Identify which cell holds the provided text, then report its (x, y) central coordinate. 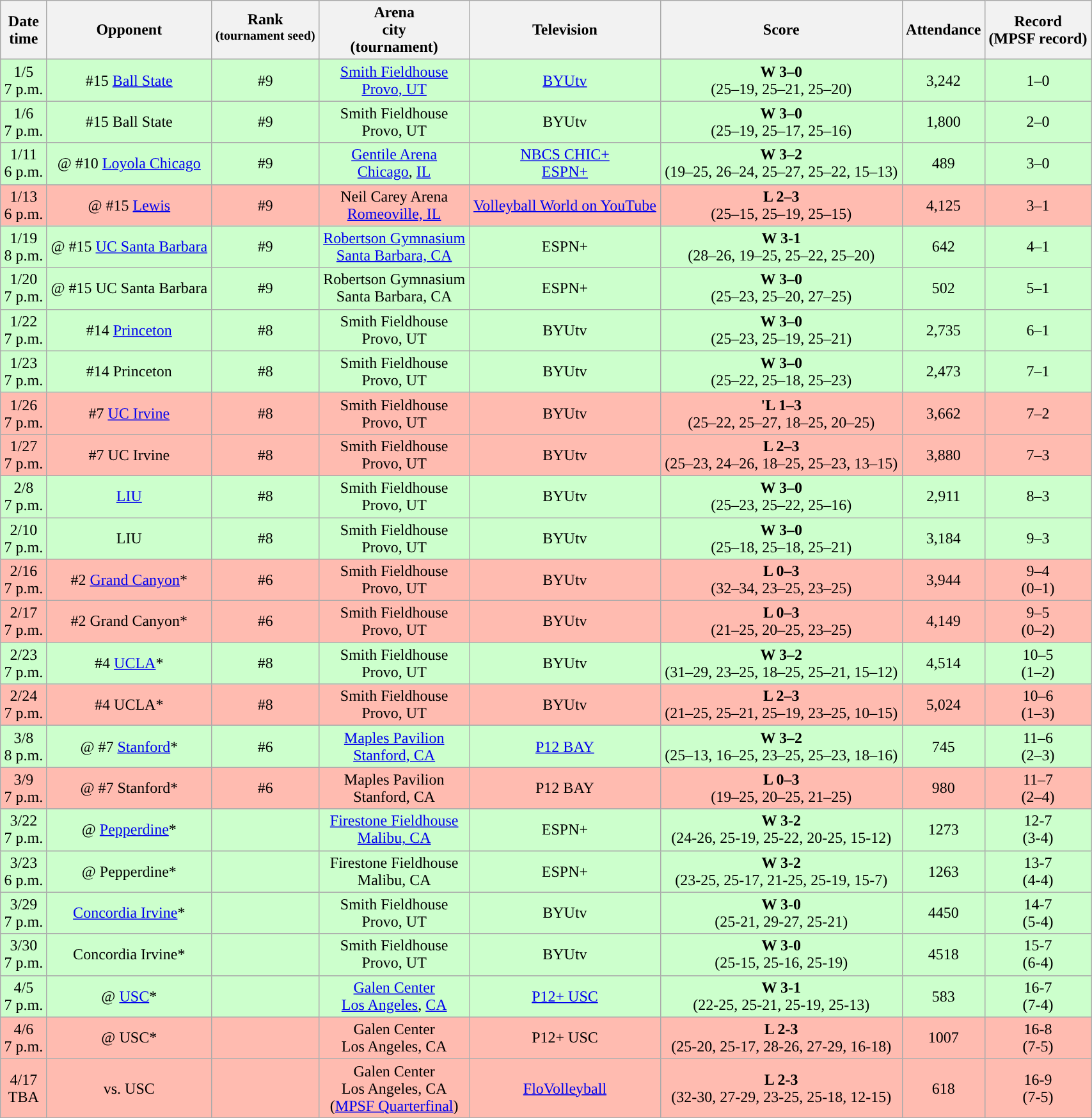
3/297 p.m. (24, 913)
4,149 (943, 622)
15-7(6-4) (1038, 955)
9–4(0–1) (1038, 580)
745 (943, 746)
1/207 p.m. (24, 288)
Record(MPSF record) (1038, 30)
8–3 (1038, 497)
16-7(7-4) (1038, 996)
Galen CenterLos Angeles, CA(MPSF Quarterfinal) (394, 1088)
3,880 (943, 454)
10–5(1–2) (1038, 663)
2/247 p.m. (24, 705)
@ #15 Lewis (129, 205)
3,662 (943, 413)
'L 1–3 (25–22, 25–27, 18–25, 20–25) (781, 413)
7–1 (1038, 371)
W 3–0 (25–23, 25–22, 25–16) (781, 497)
L 2–3 (21–25, 25–21, 25–19, 23–25, 10–15) (781, 705)
16-9(7-5) (1038, 1088)
3/236 p.m. (24, 872)
618 (943, 1088)
1/136 p.m. (24, 205)
vs. USC (129, 1088)
W 3–0(25–19, 25–17, 25–16) (781, 122)
L 0–3 (32–34, 23–25, 23–25) (781, 580)
3/88 p.m. (24, 746)
4518 (943, 955)
W 3–0 (25–23, 25–19, 25–21) (781, 330)
Rank(tournament seed) (265, 30)
9–5(0–2) (1038, 622)
583 (943, 996)
2–0 (1038, 122)
1/267 p.m. (24, 413)
1/116 p.m. (24, 164)
2,735 (943, 330)
7–2 (1038, 413)
1/227 p.m. (24, 330)
4/17TBA (24, 1088)
11–7(2–4) (1038, 788)
W 3–2(25–13, 16–25, 23–25, 25–23, 18–16) (781, 746)
L 2–3 (25–23, 24–26, 18–25, 25–23, 13–15) (781, 454)
W 3–0 (25–22, 25–18, 25–23) (781, 371)
10–6(1–3) (1038, 705)
4450 (943, 913)
4/57 p.m. (24, 996)
Volleyball World on YouTube (566, 205)
4,125 (943, 205)
2/177 p.m. (24, 622)
3,944 (943, 580)
W 3-0(25-21, 29-27, 25-21) (781, 913)
1007 (943, 1038)
4–1 (1038, 247)
3/97 p.m. (24, 788)
Attendance (943, 30)
W 3-0(25-15, 25-16, 25-19) (781, 955)
3,184 (943, 538)
L 0–3(19–25, 20–25, 21–25) (781, 788)
9–3 (1038, 538)
Opponent (129, 30)
L 2–3(25–15, 25–19, 25–15) (781, 205)
L 2-3(32-30, 27-29, 23-25, 25-18, 12-15) (781, 1088)
FloVolleyball (566, 1088)
6–1 (1038, 330)
12-7(3-4) (1038, 829)
NBCS CHIC+ESPN+ (566, 164)
W 3–2 (31–29, 23–25, 18–25, 25–21, 15–12) (781, 663)
1273 (943, 829)
7–3 (1038, 454)
1/198 p.m. (24, 247)
4/67 p.m. (24, 1038)
14-7(5-4) (1038, 913)
3–1 (1038, 205)
5–1 (1038, 288)
W 3–0 (25–18, 25–18, 25–21) (781, 538)
W 3–2(19–25, 26–24, 25–27, 25–22, 15–13) (781, 164)
W 3-1(28–26, 19–25, 25–22, 25–20) (781, 247)
2,911 (943, 497)
L 2-3(25-20, 25-17, 28-26, 27-29, 16-18) (781, 1038)
1263 (943, 872)
489 (943, 164)
Arenacity(tournament) (394, 30)
W 3-1(22-25, 25-21, 25-19, 25-13) (781, 996)
1/277 p.m. (24, 454)
1/237 p.m. (24, 371)
2/87 p.m. (24, 497)
2/167 p.m. (24, 580)
Score (781, 30)
980 (943, 788)
L 0–3 (21–25, 20–25, 23–25) (781, 622)
2/107 p.m. (24, 538)
W 3–0(25–19, 25–21, 25–20) (781, 81)
W 3–0(25–23, 25–20, 27–25) (781, 288)
3,242 (943, 81)
3/227 p.m. (24, 829)
Neil Carey ArenaRomeoville, IL (394, 205)
1/57 p.m. (24, 81)
3–0 (1038, 164)
Datetime (24, 30)
11–6(2–3) (1038, 746)
4,514 (943, 663)
Gentile ArenaChicago, IL (394, 164)
Television (566, 30)
2,473 (943, 371)
1–0 (1038, 81)
W 3-2(23-25, 25-17, 21-25, 25-19, 15-7) (781, 872)
642 (943, 247)
1,800 (943, 122)
2/237 p.m. (24, 663)
1/67 p.m. (24, 122)
16-8(7-5) (1038, 1038)
5,024 (943, 705)
13-7(4-4) (1038, 872)
@ #10 Loyola Chicago (129, 164)
3/307 p.m. (24, 955)
502 (943, 288)
W 3-2(24-26, 25-19, 25-22, 20-25, 15-12) (781, 829)
